Detect which cell encompasses the target text, then output its (X, Y) center coordinate. 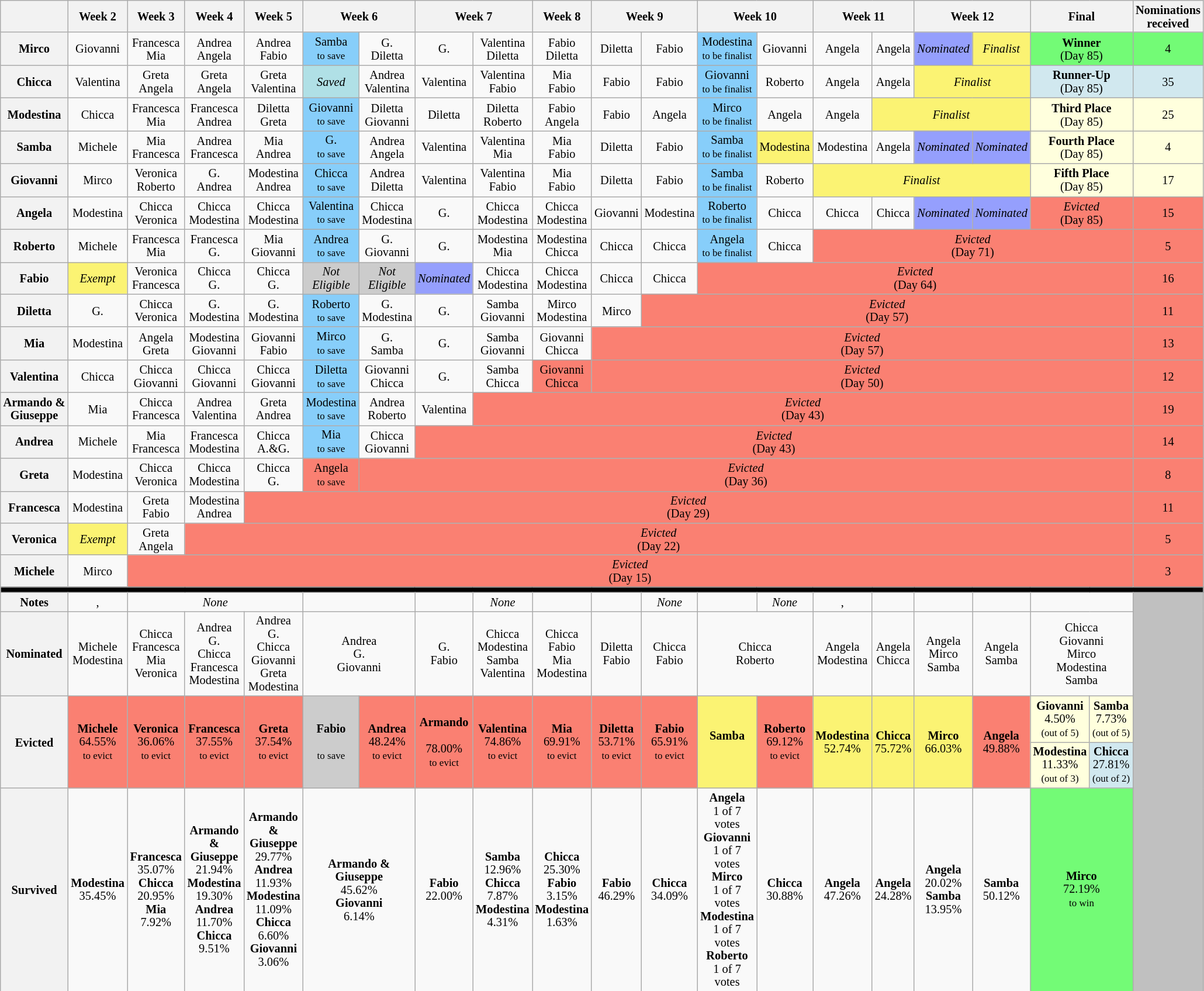
Giovanni4.50%(out of 5) (1060, 719)
8 (1168, 475)
Runner-Up(Day 85) (1081, 81)
19 (1168, 409)
Roberto69.12%to evict (785, 741)
Robertoto save (331, 310)
Third Place(Day 85) (1081, 114)
ChiccaA.&G. (274, 441)
MircoModestina (562, 310)
35 (1168, 81)
Angelato be finalist (727, 246)
SambaChicca (503, 376)
Armando &Giuseppe21.94%Modestina19.30%Andrea11.70%Chicca9.51% (214, 889)
Evicted(Day 50) (862, 376)
Fabio22.00% (444, 889)
ValentinaDiletta (503, 49)
Week 6 (359, 16)
Evicted(Day 29) (689, 507)
Armando &Giuseppe29.77%Andrea11.93%Modestina11.09%Chicca6.60%Giovanni3.06% (274, 889)
Angela49.88% (1002, 741)
DilettaFabio (617, 654)
Modestinato save (331, 409)
FrancescaG. (214, 246)
DilettaGreta (274, 114)
AngelaMircoSamba (943, 654)
Angela24.28% (893, 889)
GretaValentina (274, 81)
Modestina11.33%(out of 3) (1060, 765)
Veronica (34, 539)
Diletta53.71%to evict (617, 741)
Francesca (34, 507)
Chicca27.81%(out of 2) (1111, 765)
Evicted (34, 741)
FrancescaAndrea (214, 114)
AndreaFrancesca (214, 147)
Evicted(Day 22) (659, 539)
AndreaG.ChiccaGiovanniGretaModestina (274, 654)
MiaGiovanni (274, 246)
Andrea (34, 441)
Fabioto save (331, 741)
VeronicaRoberto (156, 180)
DilettaGiovanni (387, 114)
AndreaG.Giovanni (359, 654)
ChiccaFabioMiaModestina (562, 654)
Chicca75.72% (893, 741)
17 (1168, 180)
Valentina74.86%to evict (503, 741)
Robertoto be finalist (727, 213)
AndreaDiletta (387, 180)
Chicca34.09% (670, 889)
Evicted(Day 85) (1081, 213)
Week 11 (863, 16)
Week 12 (972, 16)
Mircoto save (331, 343)
ChiccaRoberto (755, 654)
Week 10 (755, 16)
Saved (331, 81)
G.Fabio (444, 654)
Modestina35.45% (97, 889)
12 (1168, 376)
13 (1168, 343)
Evicted(Day 36) (746, 475)
Andrea48.24%to evict (387, 741)
Andreato save (331, 246)
16 (1168, 278)
GiovanniFabio (274, 343)
Week 9 (644, 16)
Week 8 (562, 16)
Francesca37.55%to evict (214, 741)
3 (1168, 571)
AndreaFabio (274, 49)
Michele64.55%to evict (97, 741)
15 (1168, 213)
Mirco66.03% (943, 741)
ModestinaMia (503, 246)
ModestinaGiovanni (214, 343)
Francesca35.07%Chicca20.95%Mia7.92% (156, 889)
FabioDiletta (562, 49)
Evicted(Day 71) (973, 246)
Samba12.96%Chicca7.87%Modestina4.31% (503, 889)
14 (1168, 441)
Angelato save (331, 475)
Fabio65.91%to evict (670, 741)
Sambato save (331, 49)
ValentinaMia (503, 147)
Nominationsreceived (1168, 16)
Fourth Place(Day 85) (1081, 147)
Mircoto be finalist (727, 114)
Armando &Giuseppe (34, 409)
AngelaGreta (156, 343)
MiaAndrea (274, 147)
AndreaRoberto (387, 409)
Fifth Place(Day 85) (1081, 180)
Armando &Giuseppe45.62%Giovanni6.14% (359, 889)
Giovannito save (331, 114)
GretaAndrea (274, 409)
G.Samba (387, 343)
Week 5 (274, 16)
G.Andrea (214, 180)
Samba50.12% (1002, 889)
Chiccato save (331, 180)
Samba7.73%(out of 5) (1111, 719)
Modestinato be finalist (727, 49)
Dilettato save (331, 376)
VeronicaFrancesca (156, 278)
Angela47.26% (842, 889)
Armando78.00%to evict (444, 741)
Veronica36.06%to evict (156, 741)
Fabio46.29% (617, 889)
AngelaSamba (1002, 654)
Week 4 (214, 16)
G.Diletta (387, 49)
AngelaModestina (842, 654)
Final (1081, 16)
ChiccaModestinaSambaValentina (503, 654)
Mia69.91%to evict (562, 741)
Greta37.54%to evict (274, 741)
Week 7 (473, 16)
Angela20.02%Samba13.95% (943, 889)
Chicca30.88% (785, 889)
Week 2 (97, 16)
Evicted(Day 64) (915, 278)
AngelaChicca (893, 654)
ChiccaFrancesca (156, 409)
Greta (34, 475)
Modestina52.74% (842, 741)
Miato save (331, 441)
Mirco72.19%to win (1081, 889)
MicheleModestina (97, 654)
Notes (34, 602)
ModestinaChicca (562, 246)
DilettaRoberto (503, 114)
ChiccaFrancescaMiaVeronica (156, 654)
GretaFabio (156, 507)
Week 3 (156, 16)
G.Giovanni (387, 246)
ChiccaFabio (670, 654)
Winner(Day 85) (1081, 49)
ChiccaGiovanniMircoModestinaSamba (1081, 654)
AndreaG.ChiccaFrancescaModestina (214, 654)
G.to save (331, 147)
Chicca25.30%Fabio3.15%Modestina1.63% (562, 889)
Angela1 of 7 votesGiovanni1 of 7 votesMirco1 of 7 votesModestina1 of 7 votesRoberto1 of 7 votes (727, 889)
FrancescaModestina (214, 441)
Giovannito be finalist (727, 81)
25 (1168, 114)
FabioAngela (562, 114)
Survived (34, 889)
Valentinato save (331, 213)
Evicted(Day 15) (630, 571)
